Return (X, Y) of the center of cell containing provided text 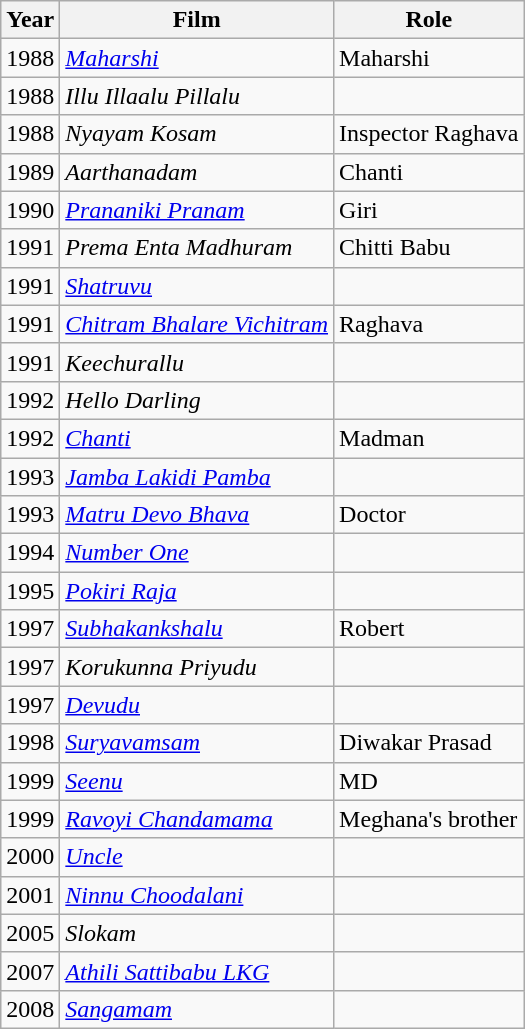
2001 (30, 895)
Subhakankshalu (197, 629)
2008 (30, 1009)
1995 (30, 591)
Athili Sattibabu LKG (197, 971)
Keechurallu (197, 362)
Jamba Lakidi Pamba (197, 477)
MD (429, 781)
Slokam (197, 933)
Inspector Raghava (429, 134)
Role (429, 20)
Aarthanadam (197, 172)
1989 (30, 172)
Ninnu Choodalani (197, 895)
Robert (429, 629)
1998 (30, 743)
2007 (30, 971)
Devudu (197, 705)
Madman (429, 438)
Shatruvu (197, 286)
Chitram Bhalare Vichitram (197, 324)
Meghana's brother (429, 819)
2005 (30, 933)
Diwakar Prasad (429, 743)
Chitti Babu (429, 248)
Pokiri Raja (197, 591)
Number One (197, 553)
Uncle (197, 857)
Seenu (197, 781)
Illu Illaalu Pillalu (197, 96)
Nyayam Kosam (197, 134)
2000 (30, 857)
Sangamam (197, 1009)
Matru Devo Bhava (197, 515)
Giri (429, 210)
Ravoyi Chandamama (197, 819)
Suryavamsam (197, 743)
1994 (30, 553)
1990 (30, 210)
Prema Enta Madhuram (197, 248)
Hello Darling (197, 400)
Doctor (429, 515)
Raghava (429, 324)
Prananiki Pranam (197, 210)
Korukunna Priyudu (197, 667)
Film (197, 20)
Year (30, 20)
